Determine the [x, y] coordinate at the center of the cell enclosing the given text.  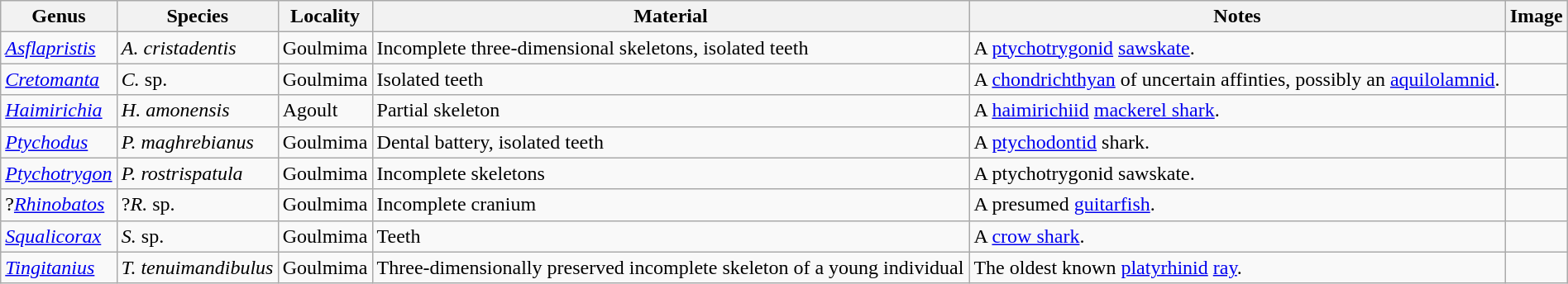
H. amonensis [197, 111]
Partial skeleton [671, 111]
Notes [1237, 17]
C. sp. [197, 79]
Species [197, 17]
Three-dimensionally preserved incomplete skeleton of a young individual [671, 267]
Cretomanta [60, 79]
Ptychodus [60, 142]
A haimirichiid mackerel shark. [1237, 111]
Teeth [671, 236]
Material [671, 17]
P. rostrispatula [197, 173]
?Rhinobatos [60, 205]
A presumed guitarfish. [1237, 205]
Image [1537, 17]
Incomplete three-dimensional skeletons, isolated teeth [671, 48]
Incomplete skeletons [671, 173]
A. cristadentis [197, 48]
Asflapristis [60, 48]
A ptychodontid shark. [1237, 142]
Tingitanius [60, 267]
Dental battery, isolated teeth [671, 142]
Isolated teeth [671, 79]
Agoult [325, 111]
?R. sp. [197, 205]
Ptychotrygon [60, 173]
The oldest known platyrhinid ray. [1237, 267]
S. sp. [197, 236]
A crow shark. [1237, 236]
P. maghrebianus [197, 142]
Haimirichia [60, 111]
T. tenuimandibulus [197, 267]
Genus [60, 17]
A chondrichthyan of uncertain affinties, possibly an aquilolamnid. [1237, 79]
Incomplete cranium [671, 205]
Squalicorax [60, 236]
Locality [325, 17]
